From the cell containing the given text, extract its center point as (X, Y) coordinate. 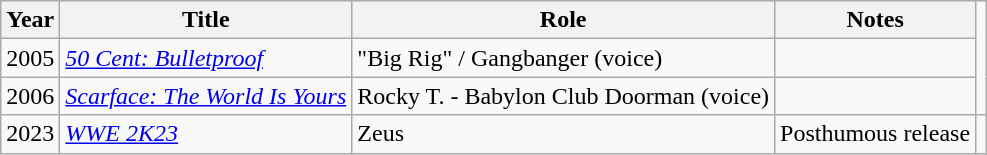
50 Cent: Bulletproof (206, 58)
Title (206, 20)
Year (30, 20)
Posthumous release (876, 134)
2006 (30, 96)
2005 (30, 58)
Rocky T. - Babylon Club Doorman (voice) (564, 96)
"Big Rig" / Gangbanger (voice) (564, 58)
Scarface: The World Is Yours (206, 96)
2023 (30, 134)
Zeus (564, 134)
Notes (876, 20)
WWE 2K23 (206, 134)
Role (564, 20)
